Provide the (X, Y) coordinate of the cell's center where the given text is located.  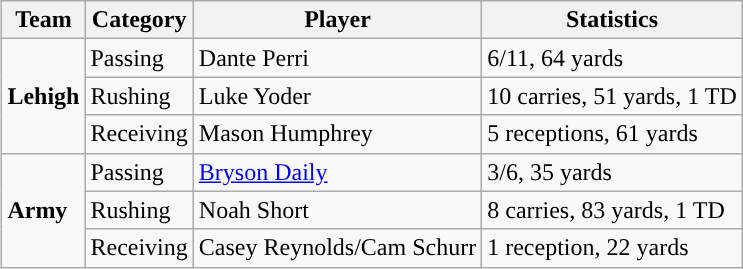
3/6, 35 yards (612, 172)
Bryson Daily (337, 172)
Statistics (612, 20)
5 receptions, 61 yards (612, 134)
Team (44, 20)
Category (139, 20)
Luke Yoder (337, 96)
10 carries, 51 yards, 1 TD (612, 96)
Army (44, 210)
Dante Perri (337, 58)
8 carries, 83 yards, 1 TD (612, 210)
1 reception, 22 yards (612, 248)
Casey Reynolds/Cam Schurr (337, 248)
Lehigh (44, 96)
Mason Humphrey (337, 134)
Player (337, 20)
6/11, 64 yards (612, 58)
Noah Short (337, 210)
